Return the (X, Y) coordinate for the center point of the cell that contains the specified text.  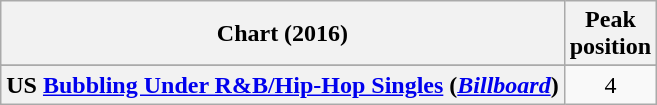
4 (610, 85)
US Bubbling Under R&B/Hip-Hop Singles (Billboard) (282, 85)
Chart (2016) (282, 34)
Peak position (610, 34)
